From the cell containing the given text, extract its center point as [X, Y] coordinate. 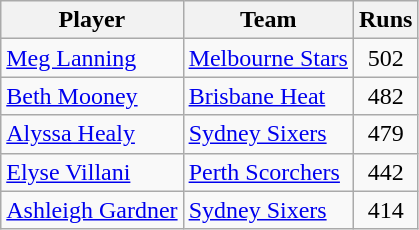
Brisbane Heat [268, 96]
414 [385, 210]
Perth Scorchers [268, 172]
Player [92, 20]
Team [268, 20]
Melbourne Stars [268, 58]
479 [385, 134]
Beth Mooney [92, 96]
442 [385, 172]
Elyse Villani [92, 172]
Alyssa Healy [92, 134]
Ashleigh Gardner [92, 210]
482 [385, 96]
Meg Lanning [92, 58]
Runs [385, 20]
502 [385, 58]
